Capture the cell that displays the provided text and extract its (X, Y) central coordinate. 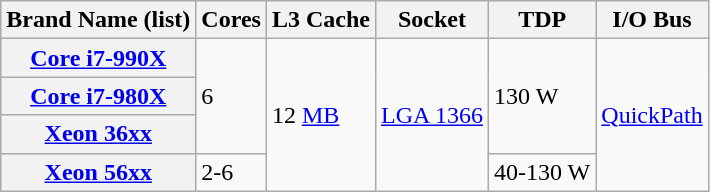
L3 Cache (320, 20)
Cores (232, 20)
Xeon 56xx (98, 172)
6 (232, 96)
TDP (542, 20)
12 MB (320, 115)
Brand Name (list) (98, 20)
Socket (432, 20)
Core i7-980X (98, 96)
2-6 (232, 172)
LGA 1366 (432, 115)
I/O Bus (652, 20)
40-130 W (542, 172)
QuickPath (652, 115)
Xeon 36xx (98, 134)
130 W (542, 96)
Core i7-990X (98, 58)
